Find where the given text appears and provide that cell's center as [x, y] coordinate. 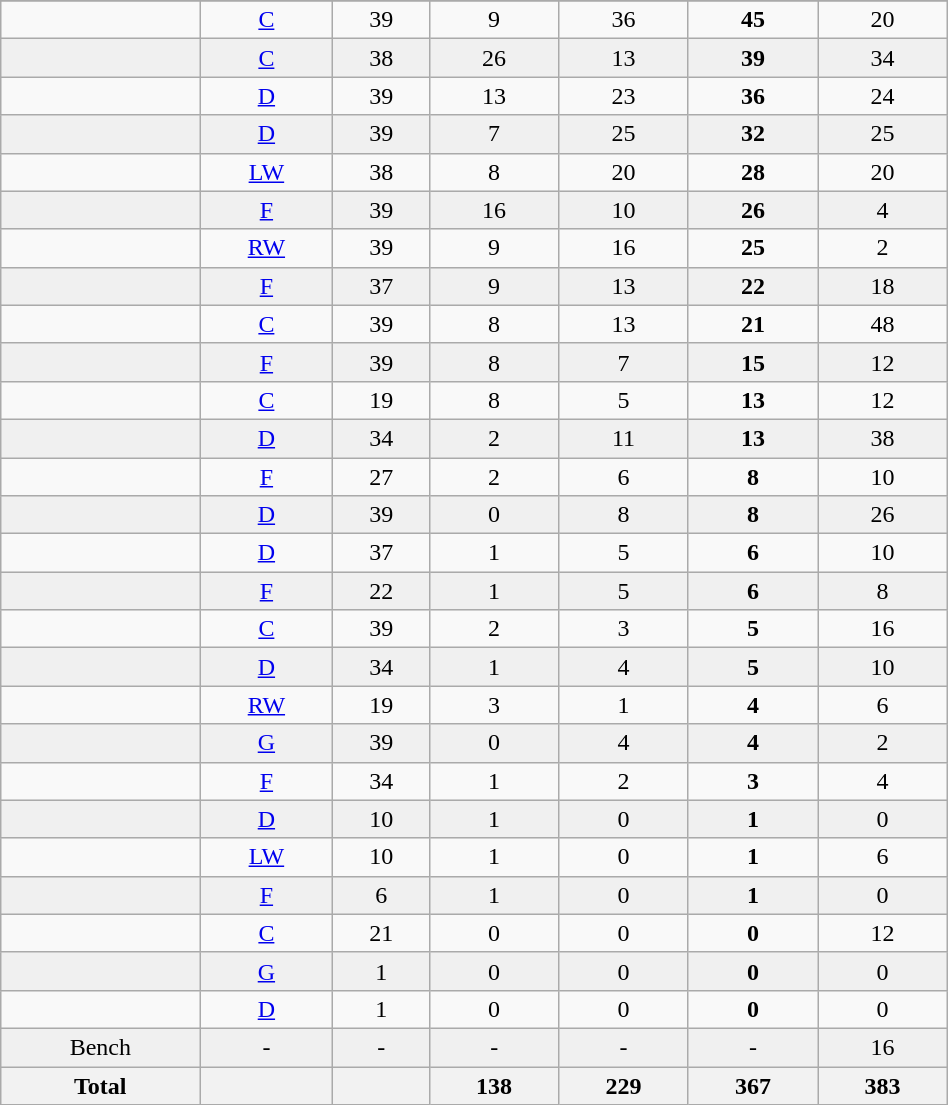
28 [752, 172]
24 [883, 96]
18 [883, 286]
229 [624, 1085]
32 [752, 134]
138 [494, 1085]
48 [883, 324]
367 [752, 1085]
11 [624, 438]
27 [381, 477]
Total [100, 1085]
15 [752, 362]
45 [752, 20]
23 [624, 96]
383 [883, 1085]
Bench [100, 1047]
